Provide the (x, y) coordinate of the cell's center where the given text is located.  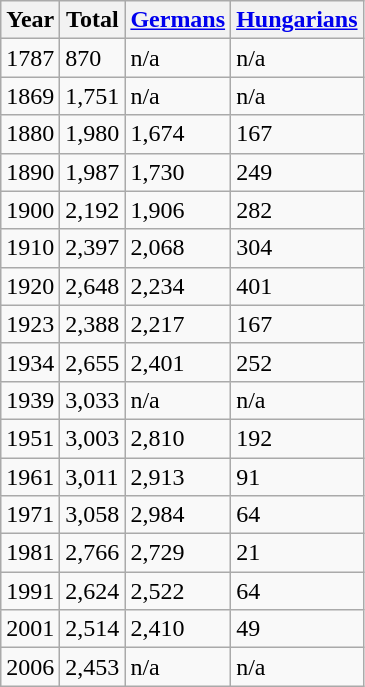
401 (297, 286)
2,401 (178, 362)
1,674 (178, 134)
1,730 (178, 172)
304 (297, 248)
2,810 (178, 438)
1900 (30, 210)
2,522 (178, 591)
2,729 (178, 553)
1,980 (92, 134)
1787 (30, 58)
Hungarians (297, 20)
3,003 (92, 438)
2,624 (92, 591)
2,410 (178, 629)
1961 (30, 477)
1,751 (92, 96)
2,388 (92, 324)
2006 (30, 667)
1991 (30, 591)
2,514 (92, 629)
1923 (30, 324)
1,987 (92, 172)
2,192 (92, 210)
3,033 (92, 400)
2,648 (92, 286)
2,397 (92, 248)
2,984 (178, 515)
1890 (30, 172)
2,913 (178, 477)
3,011 (92, 477)
1920 (30, 286)
2,234 (178, 286)
870 (92, 58)
249 (297, 172)
2,068 (178, 248)
3,058 (92, 515)
2,766 (92, 553)
2001 (30, 629)
49 (297, 629)
192 (297, 438)
1880 (30, 134)
1934 (30, 362)
1971 (30, 515)
1939 (30, 400)
21 (297, 553)
2,655 (92, 362)
252 (297, 362)
91 (297, 477)
Year (30, 20)
2,453 (92, 667)
1981 (30, 553)
1951 (30, 438)
2,217 (178, 324)
Total (92, 20)
1869 (30, 96)
282 (297, 210)
1,906 (178, 210)
Germans (178, 20)
1910 (30, 248)
